For the text-containing cell, return its midpoint in (X, Y) coordinate format. 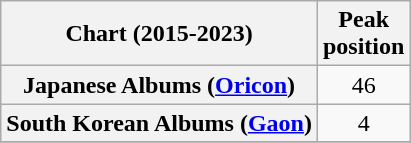
Peakposition (363, 34)
South Korean Albums (Gaon) (160, 123)
4 (363, 123)
Chart (2015-2023) (160, 34)
46 (363, 85)
Japanese Albums (Oricon) (160, 85)
